From the cell containing the given text, extract its center point as [x, y] coordinate. 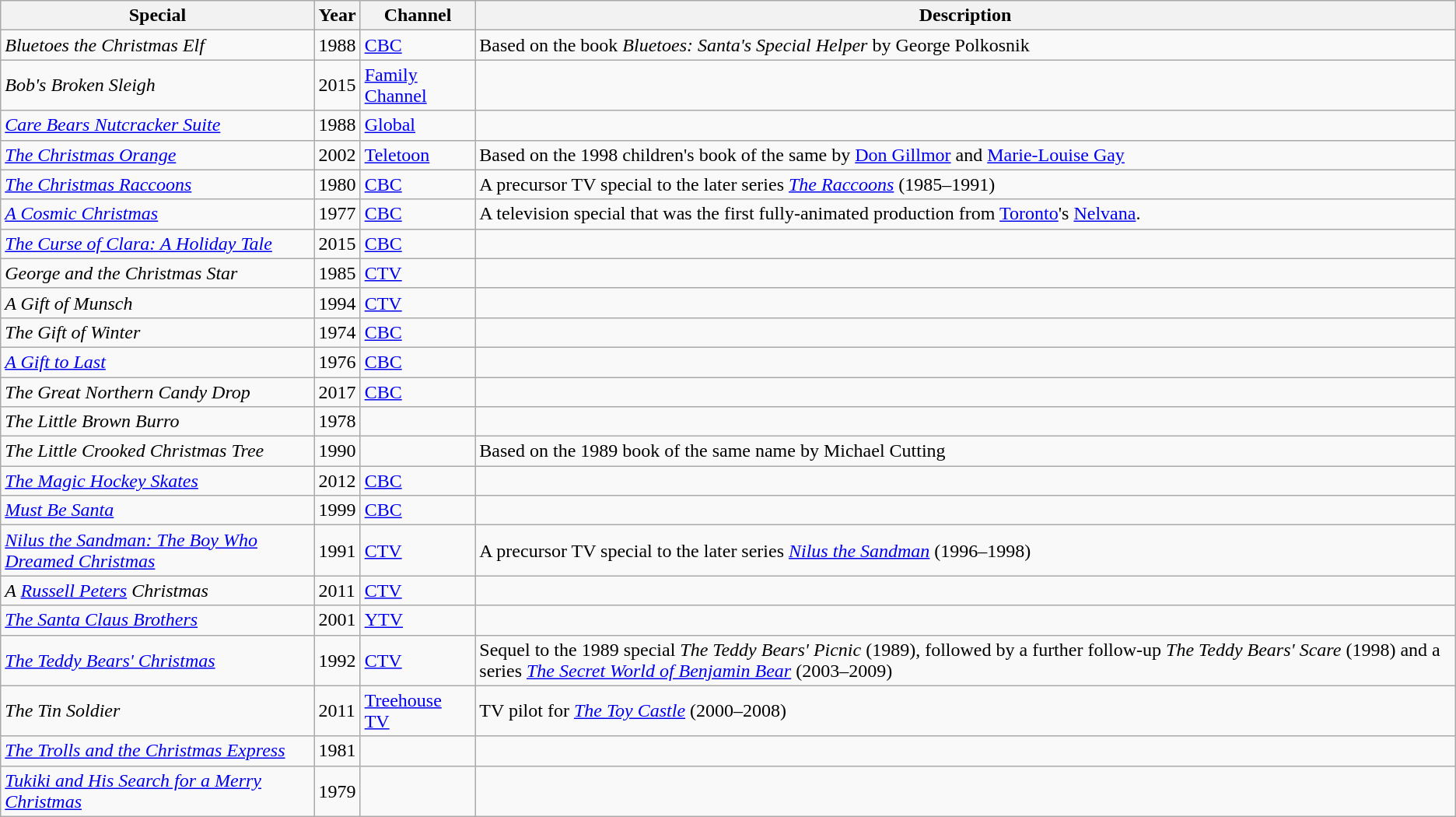
The Curse of Clara: A Holiday Tale [157, 244]
Teletoon [418, 155]
Tukiki and His Search for a Merry Christmas [157, 791]
A precursor TV special to the later series The Raccoons (1985–1991) [965, 184]
The Little Crooked Christmas Tree [157, 451]
The Tin Soldier [157, 711]
A television special that was the first fully-animated production from Toronto's Nelvana. [965, 214]
TV pilot for The Toy Castle (2000–2008) [965, 711]
Treehouse TV [418, 711]
1991 [338, 551]
Nilus the Sandman: The Boy Who Dreamed Christmas [157, 551]
Family Channel [418, 86]
A Russell Peters Christmas [157, 591]
YTV [418, 620]
1980 [338, 184]
A Gift of Munsch [157, 303]
2002 [338, 155]
George and the Christmas Star [157, 273]
1985 [338, 273]
Based on the 1989 book of the same name by Michael Cutting [965, 451]
Bob's Broken Sleigh [157, 86]
1979 [338, 791]
A Gift to Last [157, 362]
2012 [338, 481]
The Christmas Raccoons [157, 184]
1994 [338, 303]
Must Be Santa [157, 510]
2001 [338, 620]
Special [157, 16]
Bluetoes the Christmas Elf [157, 45]
Global [418, 125]
The Santa Claus Brothers [157, 620]
The Christmas Orange [157, 155]
1990 [338, 451]
The Great Northern Candy Drop [157, 391]
1999 [338, 510]
Based on the book Bluetoes: Santa's Special Helper by George Polkosnik [965, 45]
1977 [338, 214]
1976 [338, 362]
Year [338, 16]
Care Bears Nutcracker Suite [157, 125]
Based on the 1998 children's book of the same by Don Gillmor and Marie-Louise Gay [965, 155]
The Magic Hockey Skates [157, 481]
The Teddy Bears' Christmas [157, 660]
A precursor TV special to the later series Nilus the Sandman (1996–1998) [965, 551]
2017 [338, 391]
Channel [418, 16]
1978 [338, 422]
1974 [338, 332]
1981 [338, 751]
A Cosmic Christmas [157, 214]
1992 [338, 660]
The Little Brown Burro [157, 422]
Description [965, 16]
The Trolls and the Christmas Express [157, 751]
The Gift of Winter [157, 332]
